Return the (X, Y) coordinate for the center point of the cell that contains the specified text.  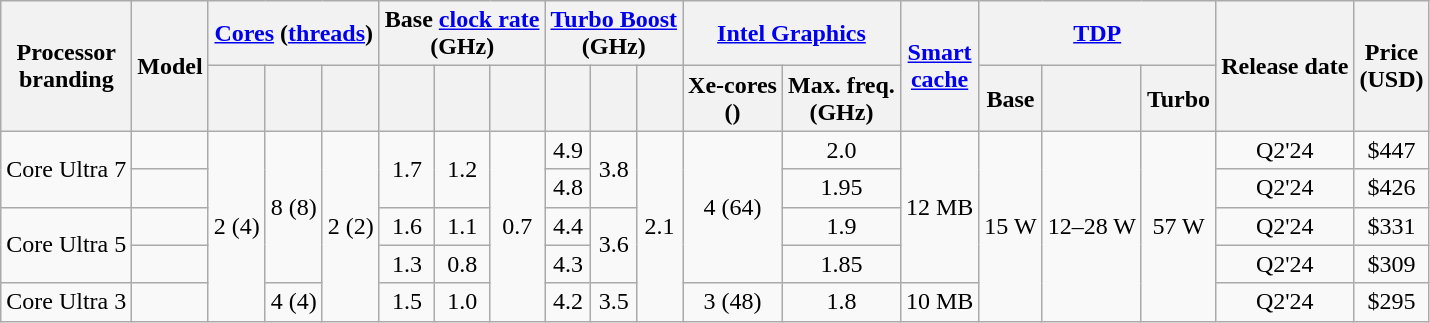
4.2 (568, 302)
Core Ultra 5 (66, 245)
4.3 (568, 264)
3.5 (614, 302)
Processorbranding (66, 66)
3.8 (614, 169)
Core Ultra 7 (66, 169)
10 MB (939, 302)
Price(USD) (1392, 66)
12 MB (939, 207)
$295 (1392, 302)
Base (1010, 98)
1.1 (462, 226)
4.9 (568, 150)
$309 (1392, 264)
1.7 (406, 169)
3 (48) (733, 302)
8 (8) (294, 207)
0.8 (462, 264)
3.6 (614, 245)
12–28 W (1092, 226)
Xe-cores() (733, 98)
2.1 (660, 226)
1.0 (462, 302)
1.9 (841, 226)
15 W (1010, 226)
2 (2) (350, 226)
Turbo (1178, 98)
Max. freq.(GHz) (841, 98)
1.85 (841, 264)
4 (64) (733, 207)
Release date (1285, 66)
$426 (1392, 188)
Core Ultra 3 (66, 302)
TDP (1098, 34)
$447 (1392, 150)
Base clock rate(GHz) (462, 34)
1.3 (406, 264)
Cores (threads) (294, 34)
4 (4) (294, 302)
4.8 (568, 188)
Turbo Boost(GHz) (614, 34)
1.6 (406, 226)
Intel Graphics (792, 34)
0.7 (518, 226)
1.2 (462, 169)
Smartcache (939, 66)
57 W (1178, 226)
Model (170, 66)
1.5 (406, 302)
1.95 (841, 188)
4.4 (568, 226)
2.0 (841, 150)
1.8 (841, 302)
2 (4) (236, 226)
$331 (1392, 226)
